Pinpoint the cell where the given text exists, returning its (x, y) midpoint coordinate. 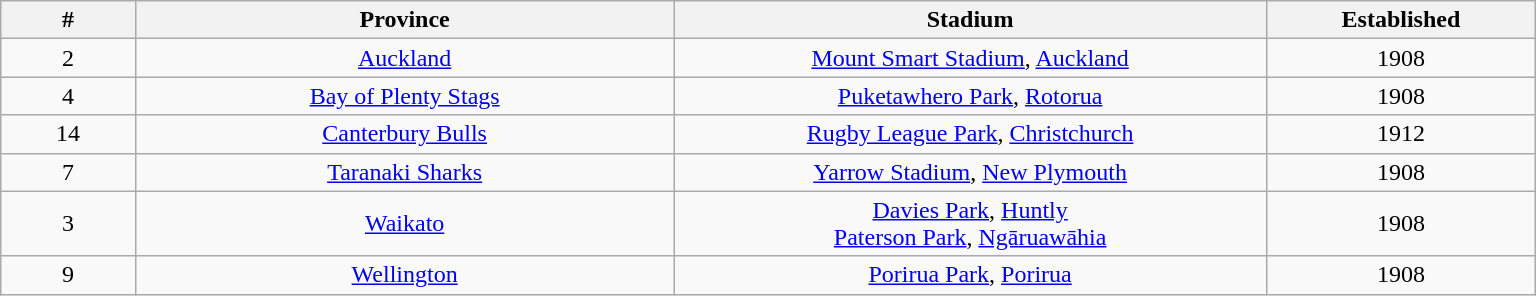
1912 (1400, 134)
Porirua Park, Porirua (970, 275)
Mount Smart Stadium, Auckland (970, 58)
Auckland (404, 58)
# (68, 20)
4 (68, 96)
Canterbury Bulls (404, 134)
Taranaki Sharks (404, 172)
Bay of Plenty Stags (404, 96)
2 (68, 58)
Puketawhero Park, Rotorua (970, 96)
14 (68, 134)
Rugby League Park, Christchurch (970, 134)
Davies Park, HuntlyPaterson Park, Ngāruawāhia (970, 224)
Stadium (970, 20)
Yarrow Stadium, New Plymouth (970, 172)
3 (68, 224)
7 (68, 172)
Province (404, 20)
Established (1400, 20)
Wellington (404, 275)
9 (68, 275)
Waikato (404, 224)
